For the text-containing cell, return its midpoint in (X, Y) coordinate format. 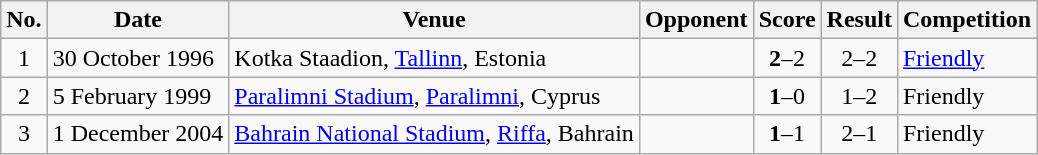
1–0 (787, 96)
Result (859, 20)
5 February 1999 (138, 96)
1–1 (787, 134)
Date (138, 20)
1–2 (859, 96)
2 (24, 96)
Opponent (696, 20)
Paralimni Stadium, Paralimni, Cyprus (434, 96)
Competition (966, 20)
Venue (434, 20)
1 (24, 58)
Kotka Staadion, Tallinn, Estonia (434, 58)
Bahrain National Stadium, Riffa, Bahrain (434, 134)
Score (787, 20)
No. (24, 20)
30 October 1996 (138, 58)
1 December 2004 (138, 134)
3 (24, 134)
2–1 (859, 134)
